Return the (X, Y) coordinate for the center point of the cell that contains the specified text.  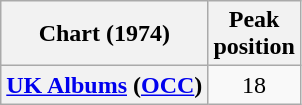
Peakposition (254, 34)
Chart (1974) (104, 34)
18 (254, 85)
UK Albums (OCC) (104, 85)
